Return (X, Y) of the center of cell containing provided text 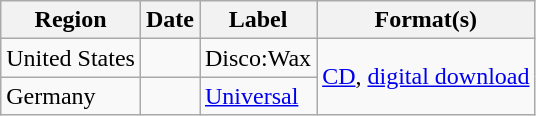
Date (170, 20)
Label (258, 20)
Disco:Wax (258, 58)
Germany (71, 96)
CD, digital download (426, 77)
United States (71, 58)
Format(s) (426, 20)
Region (71, 20)
Universal (258, 96)
